Provide the [x, y] coordinate of the cell's center where the given text is located.  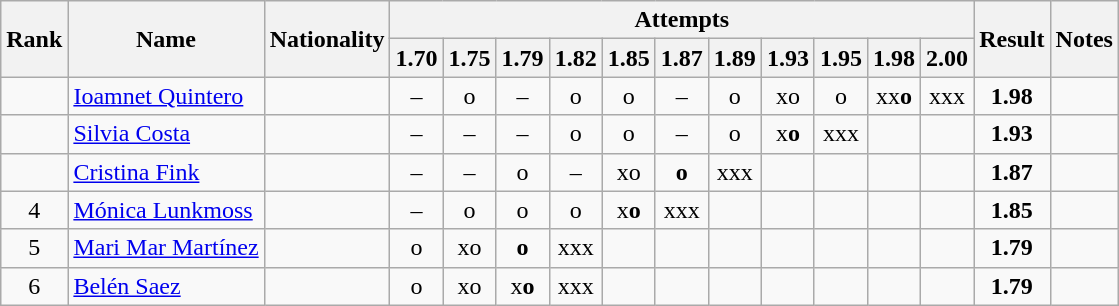
Notes [1084, 39]
Name [166, 39]
Rank [34, 39]
Silvia Costa [166, 134]
Result [1012, 39]
5 [34, 248]
Belén Saez [166, 286]
Nationality [327, 39]
1.95 [840, 58]
Attempts [682, 20]
Ioamnet Quintero [166, 96]
1.89 [734, 58]
Mari Mar Martínez [166, 248]
Mónica Lunkmoss [166, 210]
1.75 [470, 58]
1.70 [416, 58]
1.82 [576, 58]
2.00 [948, 58]
Cristina Fink [166, 172]
6 [34, 286]
xxo [894, 96]
4 [34, 210]
